Detect which cell encompasses the target text, then output its (X, Y) center coordinate. 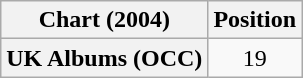
19 (255, 58)
Chart (2004) (104, 20)
UK Albums (OCC) (104, 58)
Position (255, 20)
